Find where the given text appears and provide that cell's center as [x, y] coordinate. 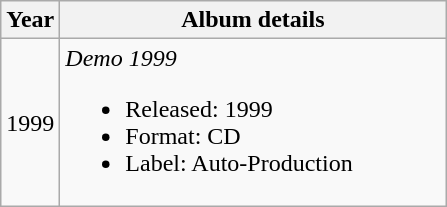
Year [30, 20]
Album details [253, 20]
1999 [30, 122]
Demo 1999Released: 1999Format: CDLabel: Auto-Production [253, 122]
